Output the [X, Y] coordinate of the center of the cell containing the given text.  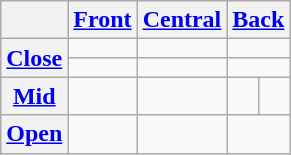
Front [102, 20]
Close [34, 58]
Back [258, 20]
Central [182, 20]
Mid [34, 96]
Open [34, 134]
